Scan for the cell matching the given text and deliver its [x, y] coordinate at center. 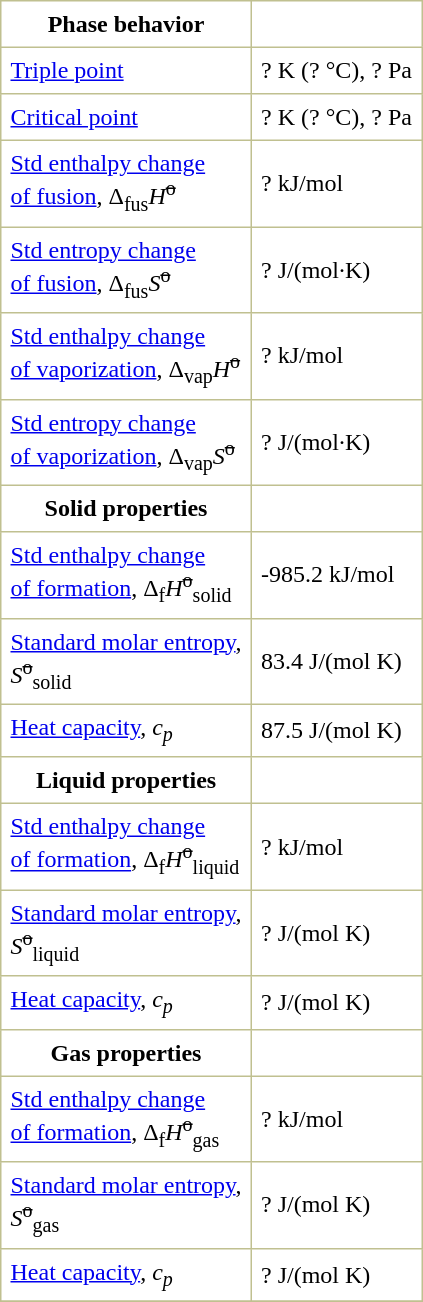
83.4 J/(mol K) [336, 661]
Liquid properties [126, 780]
Std enthalpy changeof fusion, ΔfusHo [126, 183]
-985.2 kJ/mol [336, 575]
Triple point [126, 70]
Solid properties [126, 508]
87.5 J/(mol K) [336, 730]
Standard molar entropy,Sogas [126, 1205]
Std enthalpy changeof vaporization, ΔvapHo [126, 356]
Std enthalpy changeof formation, ΔfHogas [126, 1119]
Standard molar entropy,Soliquid [126, 933]
Std entropy changeof fusion, ΔfusSo [126, 270]
Phase behavior [126, 24]
Std entropy changeof vaporization, ΔvapSo [126, 442]
Gas properties [126, 1052]
Std enthalpy changeof formation, ΔfHosolid [126, 575]
Std enthalpy changeof formation, ΔfHoliquid [126, 847]
Critical point [126, 117]
Standard molar entropy,Sosolid [126, 661]
